Search for the cell housing the specified text and yield its (X, Y) center coordinate. 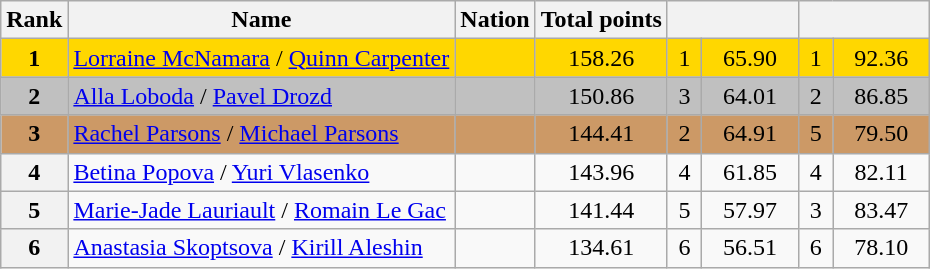
64.01 (750, 96)
134.61 (601, 248)
61.85 (750, 172)
150.86 (601, 96)
Lorraine McNamara / Quinn Carpenter (262, 58)
82.11 (882, 172)
78.10 (882, 248)
64.91 (750, 134)
Rank (34, 20)
92.36 (882, 58)
141.44 (601, 210)
158.26 (601, 58)
79.50 (882, 134)
Marie-Jade Lauriault / Romain Le Gac (262, 210)
83.47 (882, 210)
57.97 (750, 210)
56.51 (750, 248)
Rachel Parsons / Michael Parsons (262, 134)
Anastasia Skoptsova / Kirill Aleshin (262, 248)
Nation (495, 20)
Alla Loboda / Pavel Drozd (262, 96)
65.90 (750, 58)
143.96 (601, 172)
Betina Popova / Yuri Vlasenko (262, 172)
144.41 (601, 134)
86.85 (882, 96)
Name (262, 20)
Total points (601, 20)
